Provide the (x, y) coordinate of the cell's center where the given text is located.  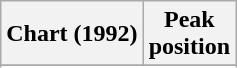
Chart (1992) (72, 34)
Peakposition (189, 34)
